Pinpoint the cell where the given text exists, returning its (x, y) midpoint coordinate. 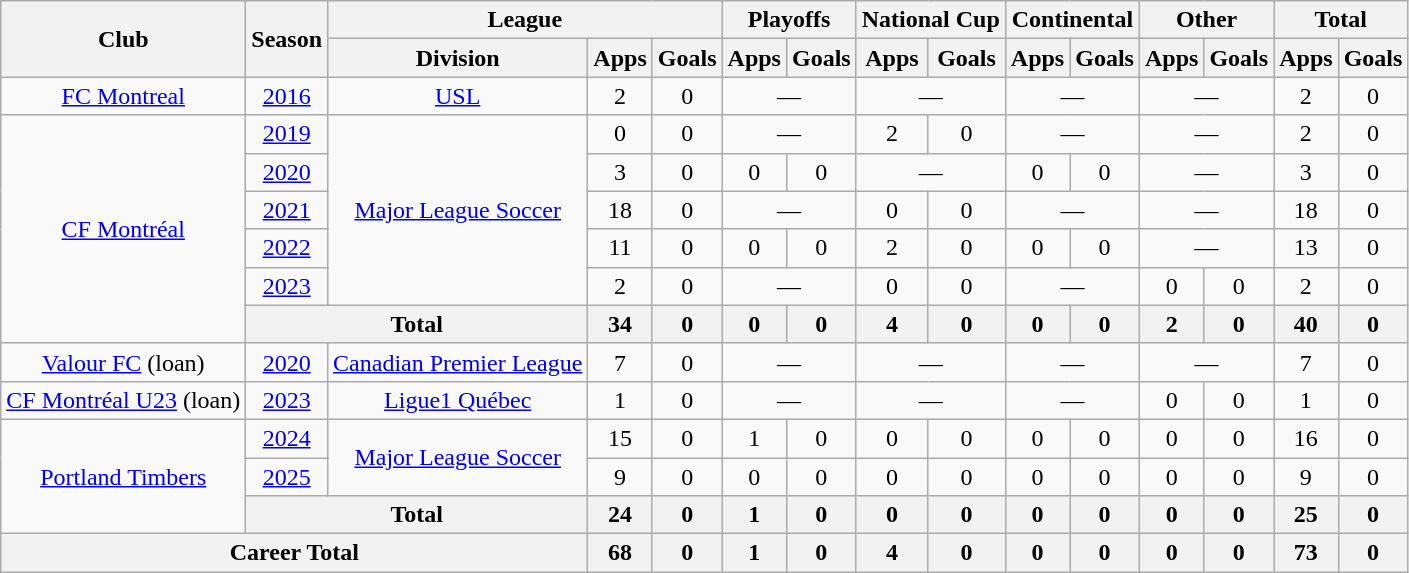
Other (1206, 20)
FC Montreal (124, 96)
Ligue1 Québec (458, 400)
Valour FC (loan) (124, 362)
National Cup (930, 20)
2016 (287, 96)
Club (124, 39)
34 (620, 324)
68 (620, 553)
League (525, 20)
2022 (287, 248)
73 (1306, 553)
Continental (1072, 20)
Portland Timbers (124, 476)
2025 (287, 477)
2024 (287, 438)
Division (458, 58)
Season (287, 39)
CF Montréal (124, 229)
USL (458, 96)
2021 (287, 210)
16 (1306, 438)
24 (620, 515)
25 (1306, 515)
Career Total (294, 553)
Canadian Premier League (458, 362)
Playoffs (789, 20)
40 (1306, 324)
11 (620, 248)
CF Montréal U23 (loan) (124, 400)
15 (620, 438)
13 (1306, 248)
2019 (287, 134)
